Return the [x, y] coordinate for the center point of the cell that contains the specified text.  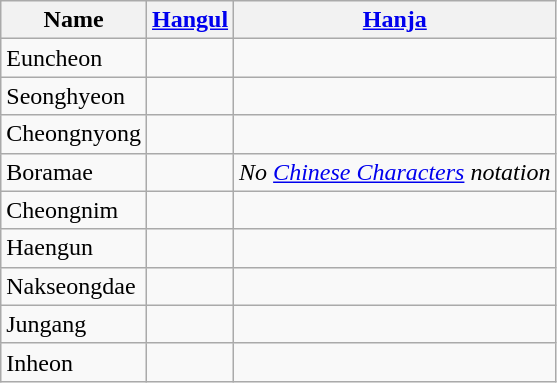
Euncheon [74, 58]
Name [74, 20]
Cheongnim [74, 210]
Cheongnyong [74, 134]
Hangul [190, 20]
Jungang [74, 324]
No Chinese Characters notation [395, 172]
Seonghyeon [74, 96]
Boramae [74, 172]
Inheon [74, 362]
Haengun [74, 248]
Hanja [395, 20]
Nakseongdae [74, 286]
